Extract the [X, Y] coordinate from the center of the cell holding the provided text.  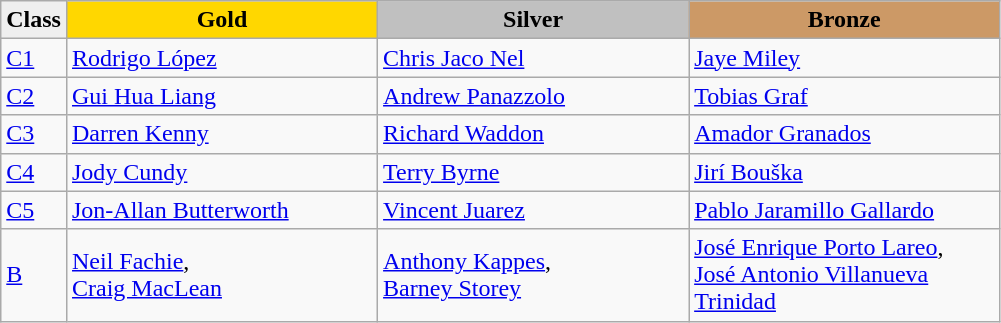
Gui Hua Liang [222, 96]
José Enrique Porto Lareo,José Antonio Villanueva Trinidad [844, 275]
C4 [34, 172]
Neil Fachie,Craig MacLean [222, 275]
Vincent Juarez [534, 210]
Gold [222, 20]
Tobias Graf [844, 96]
Terry Byrne [534, 172]
Darren Kenny [222, 134]
Jaye Miley [844, 58]
Silver [534, 20]
Jon-Allan Butterworth [222, 210]
Pablo Jaramillo Gallardo [844, 210]
Chris Jaco Nel [534, 58]
Rodrigo López [222, 58]
Richard Waddon [534, 134]
Jirí Bouška [844, 172]
Anthony Kappes,Barney Storey [534, 275]
Jody Cundy [222, 172]
C5 [34, 210]
C2 [34, 96]
B [34, 275]
Andrew Panazzolo [534, 96]
Bronze [844, 20]
C3 [34, 134]
C1 [34, 58]
Amador Granados [844, 134]
Class [34, 20]
